Pinpoint the cell where the given text exists, returning its (x, y) midpoint coordinate. 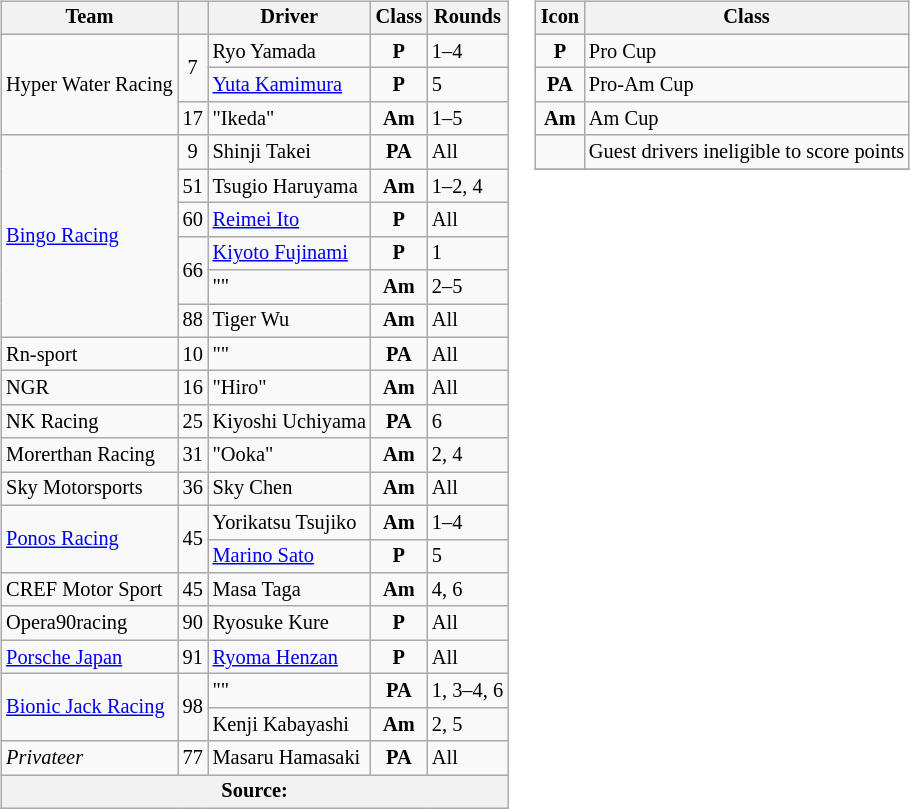
Pro Cup (746, 51)
Ryoma Henzan (290, 657)
4, 6 (468, 590)
31 (193, 455)
1, 3–4, 6 (468, 691)
9 (193, 152)
Bionic Jack Racing (89, 708)
36 (193, 489)
Team (89, 18)
77 (193, 758)
51 (193, 186)
1 (468, 253)
Rounds (468, 18)
CREF Motor Sport (89, 590)
Masa Taga (290, 590)
Reimei Ito (290, 220)
25 (193, 422)
NGR (89, 388)
Opera90racing (89, 623)
Bingo Racing (89, 236)
66 (193, 270)
16 (193, 388)
10 (193, 354)
Ryosuke Kure (290, 623)
90 (193, 623)
Yuta Kamimura (290, 85)
Driver (290, 18)
Guest drivers ineligible to score points (746, 152)
Ryo Yamada (290, 51)
98 (193, 708)
Pro-Am Cup (746, 85)
Am Cup (746, 119)
88 (193, 321)
91 (193, 657)
2–5 (468, 287)
Icon (560, 18)
"Ikeda" (290, 119)
17 (193, 119)
Kiyoshi Uchiyama (290, 422)
Privateer (89, 758)
Shinji Takei (290, 152)
"Ooka" (290, 455)
Sky Motorsports (89, 489)
Kiyoto Fujinami (290, 253)
Hyper Water Racing (89, 84)
Marino Sato (290, 556)
"Hiro" (290, 388)
60 (193, 220)
1–2, 4 (468, 186)
1–5 (468, 119)
Sky Chen (290, 489)
Morerthan Racing (89, 455)
NK Racing (89, 422)
Tsugio Haruyama (290, 186)
7 (193, 68)
2, 5 (468, 724)
Masaru Hamasaki (290, 758)
Rn-sport (89, 354)
Ponos Racing (89, 538)
6 (468, 422)
Tiger Wu (290, 321)
Source: (254, 792)
Porsche Japan (89, 657)
2, 4 (468, 455)
Yorikatsu Tsujiko (290, 522)
Kenji Kabayashi (290, 724)
